From the cell containing the given text, extract its center point as [x, y] coordinate. 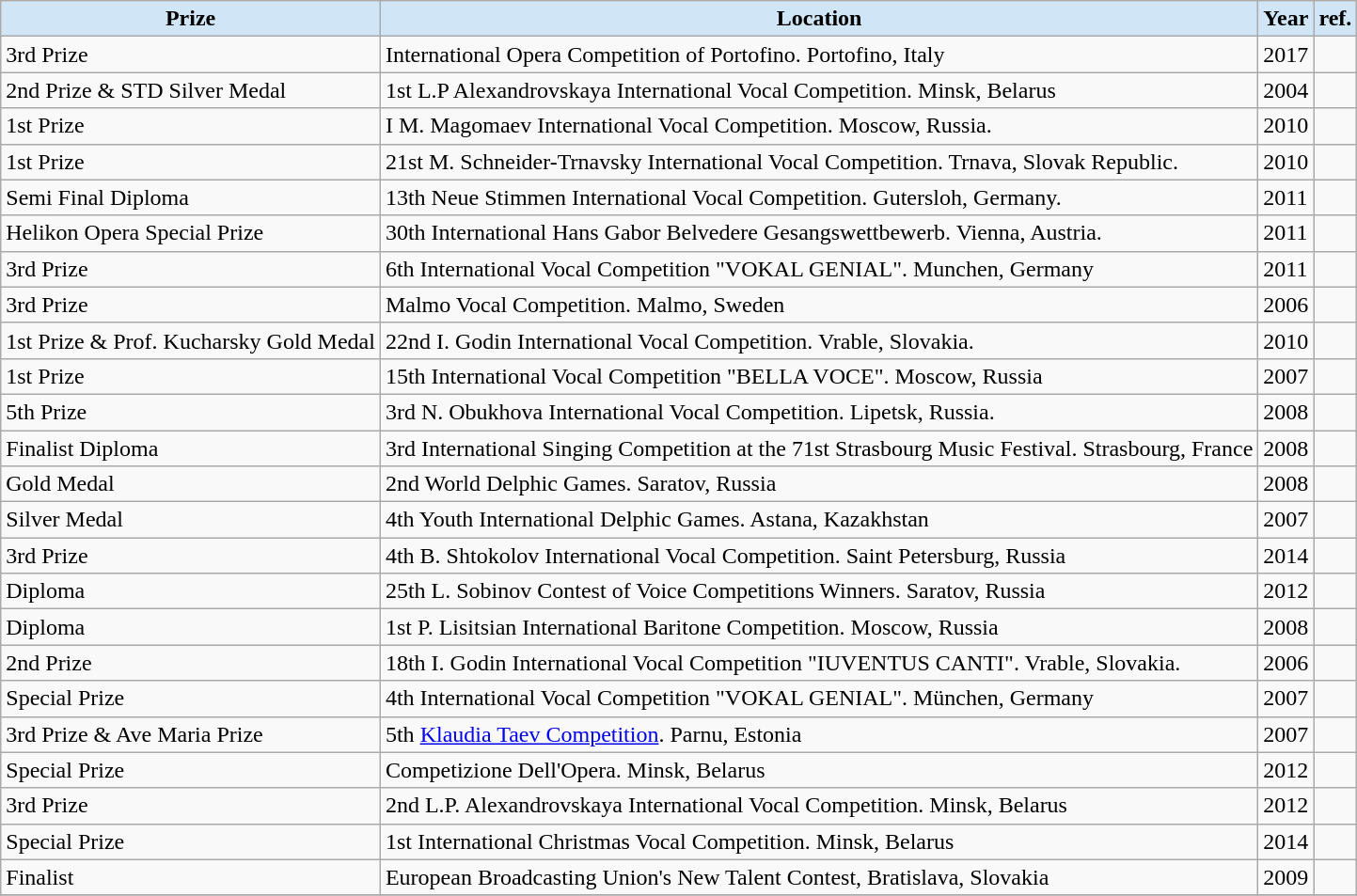
30th International Hans Gabor Belvedere Gesangswettbewerb. Vienna, Austria. [818, 233]
22nd I. Godin International Vocal Competition. Vrable, Slovakia. [818, 340]
1st L.P Alexandrovskaya International Vocal Competition. Minsk, Belarus [818, 90]
18th I. Godin International Vocal Competition "IUVENTUS CANTI". Vrable, Slovakia. [818, 663]
2nd Prize & STD Silver Medal [191, 90]
Gold Medal [191, 484]
3rd International Singing Competition at the 71st Strasbourg Music Festival. Strasbourg, France [818, 448]
2nd World Delphic Games. Saratov, Russia [818, 484]
Finalist [191, 877]
Competizione Dell'Opera. Minsk, Belarus [818, 770]
13th Neue Stimmen International Vocal Competition. Gutersloh, Germany. [818, 197]
I M. Magomaev International Vocal Competition. Moscow, Russia. [818, 126]
Malmo Vocal Competition. Malmo, Sweden [818, 305]
Finalist Diploma [191, 448]
1st International Christmas Vocal Competition. Minsk, Belarus [818, 841]
Semi Final Diploma [191, 197]
Prize [191, 19]
Location [818, 19]
2nd Prize [191, 663]
Helikon Opera Special Prize [191, 233]
5th Prize [191, 412]
Silver Medal [191, 520]
25th L. Sobinov Contest of Voice Competitions Winners. Saratov, Russia [818, 591]
4th Youth International Delphic Games. Astana, Kazakhstan [818, 520]
International Opera Competition of Portofino. Portofino, Italy [818, 55]
2017 [1286, 55]
3rd N. Obukhova International Vocal Competition. Lipetsk, Russia. [818, 412]
Year [1286, 19]
15th International Vocal Competition "BELLA VOCE". Moscow, Russia [818, 376]
2009 [1286, 877]
5th Klaudia Taev Competition. Parnu, Estonia [818, 734]
2nd L.P. Alexandrovskaya International Vocal Competition. Minsk, Belarus [818, 806]
1st P. Lisitsian International Baritone Competition. Moscow, Russia [818, 627]
2004 [1286, 90]
6th International Vocal Competition "VOKAL GENIAL". Munchen, Germany [818, 269]
3rd Prize & Ave Maria Prize [191, 734]
1st Prize & Prof. Kucharsky Gold Medal [191, 340]
21st M. Schneider-Trnavsky International Vocal Competition. Trnava, Slovak Republic. [818, 162]
4th B. Shtokolov International Vocal Competition. Saint Petersburg, Russia [818, 556]
European Broadcasting Union's New Talent Contest, Bratislava, Slovakia [818, 877]
4th International Vocal Competition "VOKAL GENIAL". München, Germany [818, 699]
ref. [1335, 19]
